Extract the (X, Y) coordinate from the center of the cell holding the provided text.  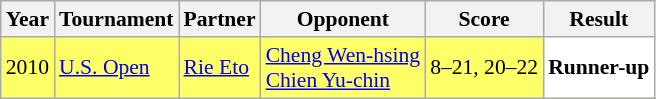
Opponent (343, 19)
Tournament (116, 19)
U.S. Open (116, 68)
Cheng Wen-hsing Chien Yu-chin (343, 68)
8–21, 20–22 (484, 68)
Score (484, 19)
Year (28, 19)
Rie Eto (220, 68)
Partner (220, 19)
Result (598, 19)
2010 (28, 68)
Runner-up (598, 68)
